Return (x, y) of the center of cell containing provided text 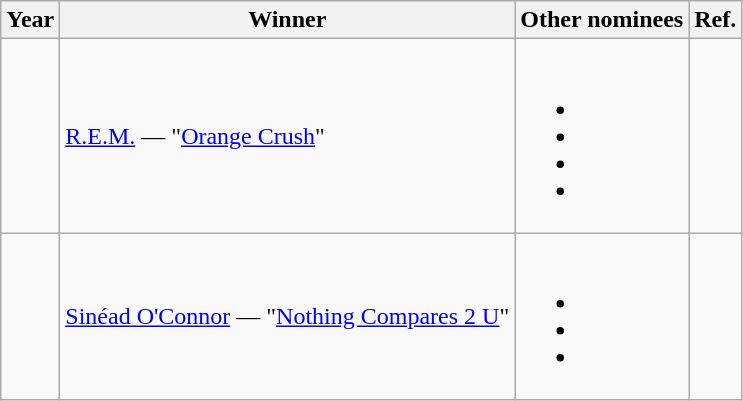
Year (30, 20)
R.E.M. — "Orange Crush" (288, 136)
Other nominees (602, 20)
Ref. (716, 20)
Sinéad O'Connor — "Nothing Compares 2 U" (288, 316)
Winner (288, 20)
